Search for the cell housing the specified text and yield its [x, y] center coordinate. 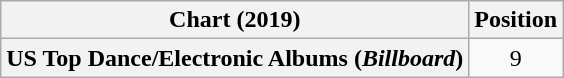
9 [516, 58]
Chart (2019) [235, 20]
Position [516, 20]
US Top Dance/Electronic Albums (Billboard) [235, 58]
